Pinpoint the cell where the given text exists, returning its (x, y) midpoint coordinate. 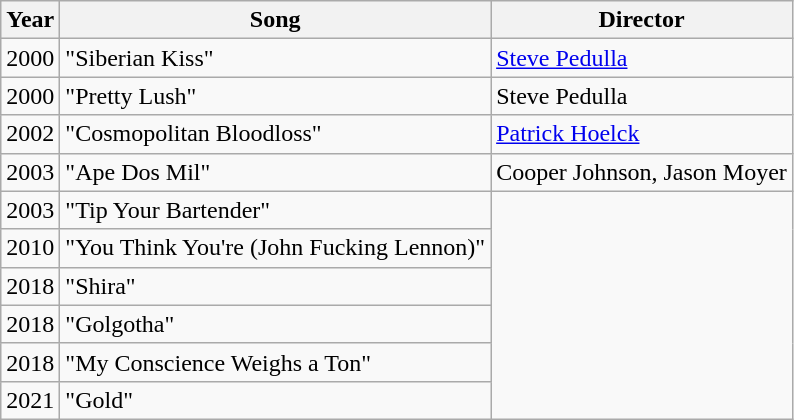
Cooper Johnson, Jason Moyer (642, 172)
"Shira" (276, 286)
2002 (30, 134)
"Cosmopolitan Bloodloss" (276, 134)
Patrick Hoelck (642, 134)
"You Think You're (John Fucking Lennon)" (276, 248)
Director (642, 20)
"My Conscience Weighs a Ton" (276, 362)
"Ape Dos Mil" (276, 172)
"Golgotha" (276, 324)
"Gold" (276, 400)
"Tip Your Bartender" (276, 210)
Year (30, 20)
"Siberian Kiss" (276, 58)
2021 (30, 400)
"Pretty Lush" (276, 96)
2010 (30, 248)
Song (276, 20)
